Locate the cell with the specified text and output its (x, y) center coordinate. 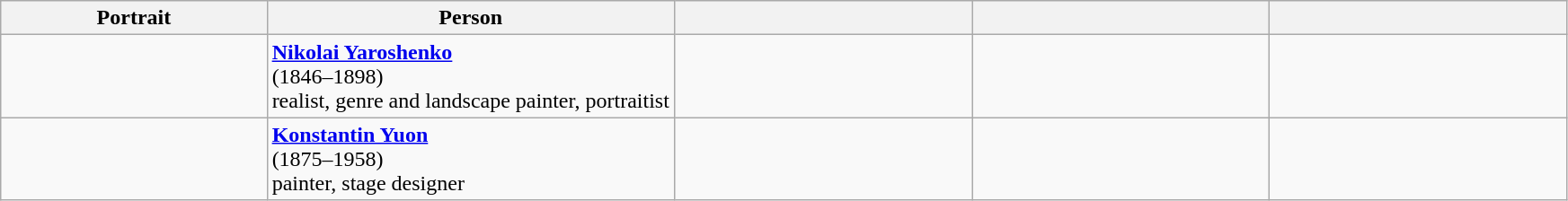
Person (471, 18)
Konstantin Yuon(1875–1958)painter, stage designer (471, 159)
Portrait (134, 18)
Nikolai Yaroshenko(1846–1898)realist, genre and landscape painter, portraitist (471, 76)
